For the text-containing cell, return its midpoint in [x, y] coordinate format. 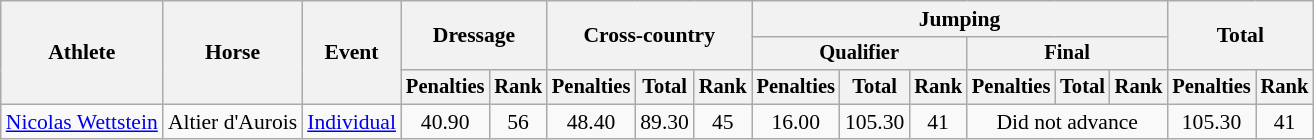
Dressage [474, 36]
Final [1067, 54]
Event [352, 52]
Horse [232, 52]
Cross-country [650, 36]
Jumping [960, 19]
45 [723, 122]
Did not advance [1067, 122]
48.40 [591, 122]
56 [518, 122]
Qualifier [860, 54]
89.30 [664, 122]
Individual [352, 122]
Altier d'Aurois [232, 122]
16.00 [796, 122]
Nicolas Wettstein [82, 122]
Athlete [82, 52]
40.90 [445, 122]
